Detect which cell encompasses the target text, then output its [X, Y] center coordinate. 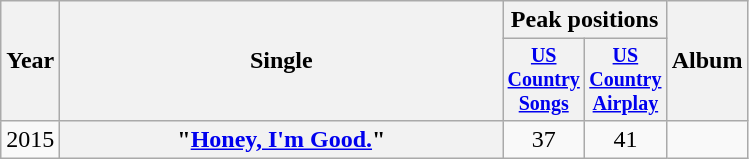
Peak positions [584, 20]
Year [30, 61]
41 [626, 139]
"Honey, I'm Good." [282, 139]
US Country Airplay [626, 80]
US Country Songs [544, 80]
37 [544, 139]
Single [282, 61]
2015 [30, 139]
Album [707, 61]
